Locate the cell with the specified text and output its (x, y) center coordinate. 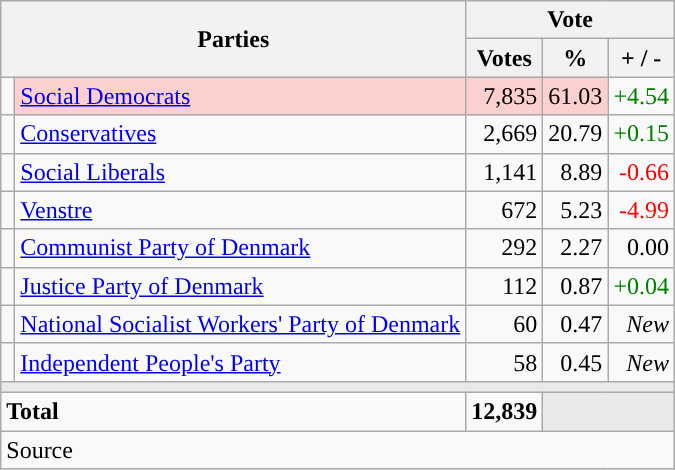
+ / - (642, 58)
% (576, 58)
Votes (504, 58)
0.47 (576, 324)
2,669 (504, 134)
+0.04 (642, 286)
12,839 (504, 411)
5.23 (576, 210)
+4.54 (642, 96)
Independent People's Party (240, 362)
Source (338, 449)
National Socialist Workers' Party of Denmark (240, 324)
Social Democrats (240, 96)
Communist Party of Denmark (240, 248)
8.89 (576, 172)
60 (504, 324)
+0.15 (642, 134)
58 (504, 362)
0.00 (642, 248)
Vote (570, 20)
-4.99 (642, 210)
Conservatives (240, 134)
Venstre (240, 210)
112 (504, 286)
-0.66 (642, 172)
Justice Party of Denmark (240, 286)
20.79 (576, 134)
7,835 (504, 96)
Total (234, 411)
0.87 (576, 286)
2.27 (576, 248)
672 (504, 210)
Social Liberals (240, 172)
1,141 (504, 172)
Parties (234, 39)
61.03 (576, 96)
292 (504, 248)
0.45 (576, 362)
